Output the (X, Y) coordinate of the center of the cell containing the given text.  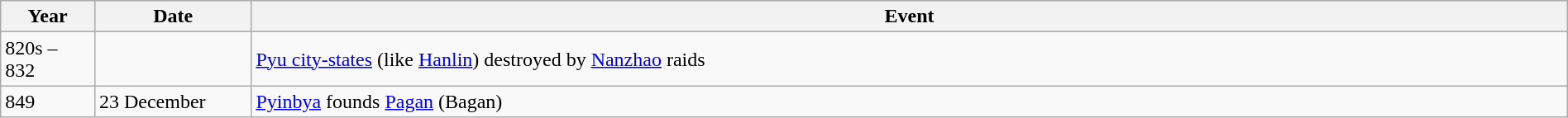
23 December (172, 101)
849 (48, 101)
Year (48, 17)
820s – 832 (48, 59)
Pyu city-states (like Hanlin) destroyed by Nanzhao raids (910, 59)
Event (910, 17)
Date (172, 17)
Pyinbya founds Pagan (Bagan) (910, 101)
